Detect which cell encompasses the target text, then output its (X, Y) center coordinate. 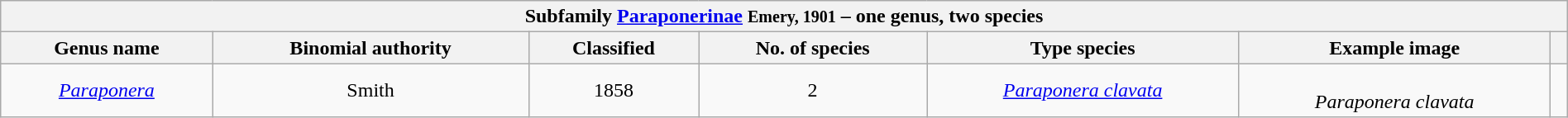
Classified (614, 48)
1858 (614, 91)
Genus name (107, 48)
Paraponera (107, 91)
2 (813, 91)
Example image (1394, 48)
Subfamily Paraponerinae Emery, 1901 – one genus, two species (784, 17)
Binomial authority (370, 48)
Type species (1083, 48)
No. of species (813, 48)
Smith (370, 91)
